Locate the cell with the specified text and output its (X, Y) center coordinate. 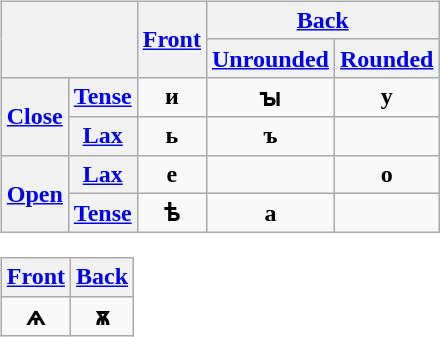
Rounded (386, 58)
ѧ (36, 316)
ь (172, 136)
ѫ (102, 316)
ѣ (172, 213)
Open (34, 194)
е (172, 174)
у (386, 97)
и (172, 97)
ъ (270, 136)
о (386, 174)
Unrounded (270, 58)
ꙑ (270, 97)
a (270, 213)
Close (34, 116)
